Output the [X, Y] coordinate of the center of the cell containing the given text.  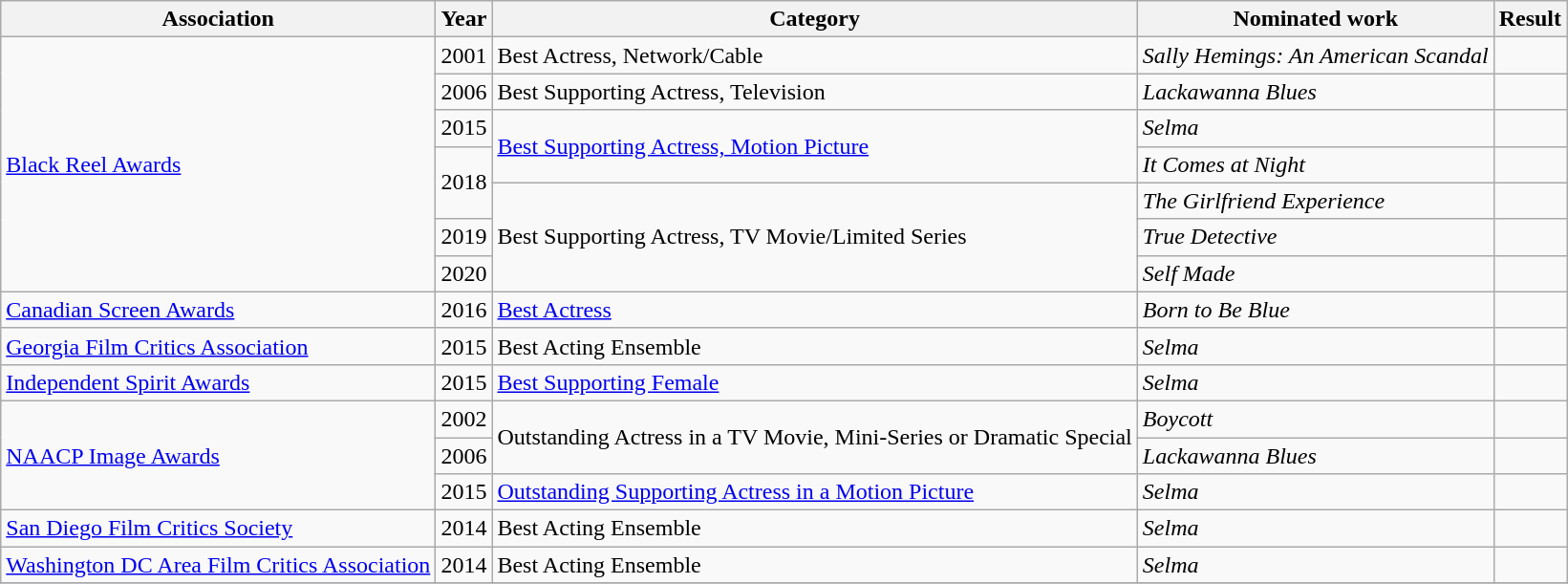
2001 [464, 55]
Washington DC Area Film Critics Association [218, 565]
2018 [464, 183]
Canadian Screen Awards [218, 310]
Nominated work [1315, 19]
Best Supporting Actress, Motion Picture [814, 146]
Association [218, 19]
Category [814, 19]
2020 [464, 273]
Black Reel Awards [218, 164]
Best Supporting Actress, TV Movie/Limited Series [814, 237]
Result [1530, 19]
2016 [464, 310]
2002 [464, 419]
Independent Spirit Awards [218, 382]
San Diego Film Critics Society [218, 529]
The Girlfriend Experience [1315, 201]
Best Supporting Female [814, 382]
Best Actress [814, 310]
Georgia Film Critics Association [218, 346]
NAACP Image Awards [218, 455]
Born to Be Blue [1315, 310]
True Detective [1315, 237]
Self Made [1315, 273]
2019 [464, 237]
Outstanding Supporting Actress in a Motion Picture [814, 492]
Best Supporting Actress, Television [814, 92]
Year [464, 19]
It Comes at Night [1315, 164]
Boycott [1315, 419]
Outstanding Actress in a TV Movie, Mini-Series or Dramatic Special [814, 437]
Best Actress, Network/Cable [814, 55]
Sally Hemings: An American Scandal [1315, 55]
